Extract the (X, Y) coordinate from the center of the cell holding the provided text.  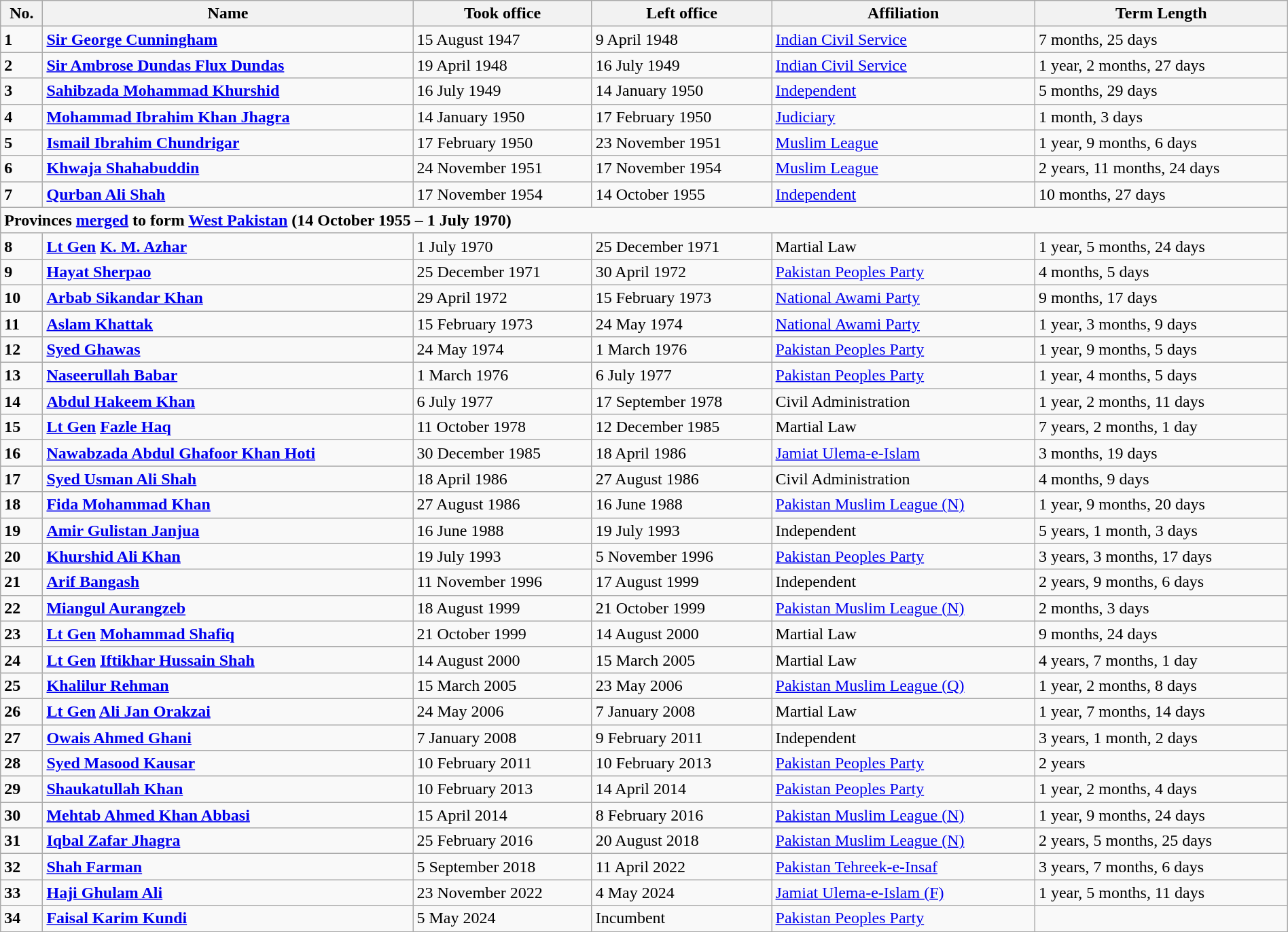
9 months, 17 days (1161, 298)
1 year, 4 months, 5 days (1161, 376)
Ismail Ibrahim Chundrigar (228, 143)
23 November 1951 (682, 143)
Qurban Ali Shah (228, 194)
2 months, 3 days (1161, 608)
7 (22, 194)
1 year, 9 months, 24 days (1161, 815)
5 May 2024 (503, 918)
Pakistan Tehreek-e-Insaf (904, 867)
2 years (1161, 764)
17 August 1999 (682, 582)
19 (22, 531)
Lt Gen Ali Jan Orakzai (228, 711)
27 (22, 737)
1 year, 5 months, 24 days (1161, 246)
Lt Gen K. M. Azhar (228, 246)
Term Length (1161, 14)
Sir George Cunningham (228, 39)
4 months, 9 days (1161, 479)
20 August 2018 (682, 841)
Khwaja Shahabuddin (228, 168)
Khurshid Ali Khan (228, 556)
11 April 2022 (682, 867)
Hayat Sherpao (228, 272)
20 (22, 556)
Amir Gulistan Janjua (228, 531)
7 years, 2 months, 1 day (1161, 427)
14 (22, 401)
1 month, 3 days (1161, 117)
Affiliation (904, 14)
4 months, 5 days (1161, 272)
9 February 2011 (682, 737)
Jamiat Ulema-e-Islam (F) (904, 893)
25 (22, 685)
1 year, 2 months, 27 days (1161, 65)
Naseerullah Babar (228, 376)
1 year, 3 months, 9 days (1161, 324)
1 year, 9 months, 20 days (1161, 505)
Shah Farman (228, 867)
Took office (503, 14)
9 months, 24 days (1161, 634)
Fida Mohammad Khan (228, 505)
4 May 2024 (682, 893)
Jamiat Ulema-e-Islam (904, 453)
2 (22, 65)
29 April 1972 (503, 298)
7 months, 25 days (1161, 39)
9 April 1948 (682, 39)
No. (22, 14)
9 (22, 272)
10 months, 27 days (1161, 194)
32 (22, 867)
Khalilur Rehman (228, 685)
Miangul Aurangzeb (228, 608)
10 February 2011 (503, 764)
3 years, 1 month, 2 days (1161, 737)
17 (22, 479)
29 (22, 789)
1 year, 5 months, 11 days (1161, 893)
18 August 1999 (503, 608)
3 (22, 91)
31 (22, 841)
25 February 2016 (503, 841)
5 September 2018 (503, 867)
Incumbent (682, 918)
11 (22, 324)
Shaukatullah Khan (228, 789)
2 years, 11 months, 24 days (1161, 168)
1 year, 9 months, 5 days (1161, 350)
16 (22, 453)
28 (22, 764)
33 (22, 893)
Abdul Hakeem Khan (228, 401)
1 July 1970 (503, 246)
5 months, 29 days (1161, 91)
Syed Masood Kausar (228, 764)
1 year, 2 months, 8 days (1161, 685)
Haji Ghulam Ali (228, 893)
3 years, 3 months, 17 days (1161, 556)
11 October 1978 (503, 427)
Mohammad Ibrahim Khan Jhagra (228, 117)
Lt Gen Iftikhar Hussain Shah (228, 660)
Name (228, 14)
3 months, 19 days (1161, 453)
Aslam Khattak (228, 324)
5 (22, 143)
15 August 1947 (503, 39)
4 (22, 117)
14 April 2014 (682, 789)
Provinces merged to form West Pakistan (14 October 1955 – 1 July 1970) (644, 220)
13 (22, 376)
5 years, 1 month, 3 days (1161, 531)
19 April 1948 (503, 65)
15 April 2014 (503, 815)
14 October 1955 (682, 194)
Judiciary (904, 117)
15 (22, 427)
24 (22, 660)
22 (22, 608)
Pakistan Muslim League (Q) (904, 685)
26 (22, 711)
17 September 1978 (682, 401)
12 December 1985 (682, 427)
Lt Gen Fazle Haq (228, 427)
30 April 1972 (682, 272)
18 (22, 505)
2 years, 9 months, 6 days (1161, 582)
Sahibzada Mohammad Khurshid (228, 91)
Left office (682, 14)
5 November 1996 (682, 556)
Syed Usman Ali Shah (228, 479)
1 year, 2 months, 4 days (1161, 789)
Owais Ahmed Ghani (228, 737)
30 (22, 815)
Syed Ghawas (228, 350)
1 year, 9 months, 6 days (1161, 143)
23 November 2022 (503, 893)
Iqbal Zafar Jhagra (228, 841)
Mehtab Ahmed Khan Abbasi (228, 815)
6 (22, 168)
11 November 1996 (503, 582)
1 (22, 39)
24 May 2006 (503, 711)
34 (22, 918)
21 (22, 582)
Sir Ambrose Dundas Flux Dundas (228, 65)
8 (22, 246)
8 February 2016 (682, 815)
24 November 1951 (503, 168)
30 December 1985 (503, 453)
Faisal Karim Kundi (228, 918)
23 (22, 634)
3 years, 7 months, 6 days (1161, 867)
1 year, 7 months, 14 days (1161, 711)
12 (22, 350)
Lt Gen Mohammad Shafiq (228, 634)
1 year, 2 months, 11 days (1161, 401)
4 years, 7 months, 1 day (1161, 660)
Arbab Sikandar Khan (228, 298)
Nawabzada Abdul Ghafoor Khan Hoti (228, 453)
Arif Bangash (228, 582)
23 May 2006 (682, 685)
10 (22, 298)
2 years, 5 months, 25 days (1161, 841)
